Find where the given text appears and provide that cell's center as [x, y] coordinate. 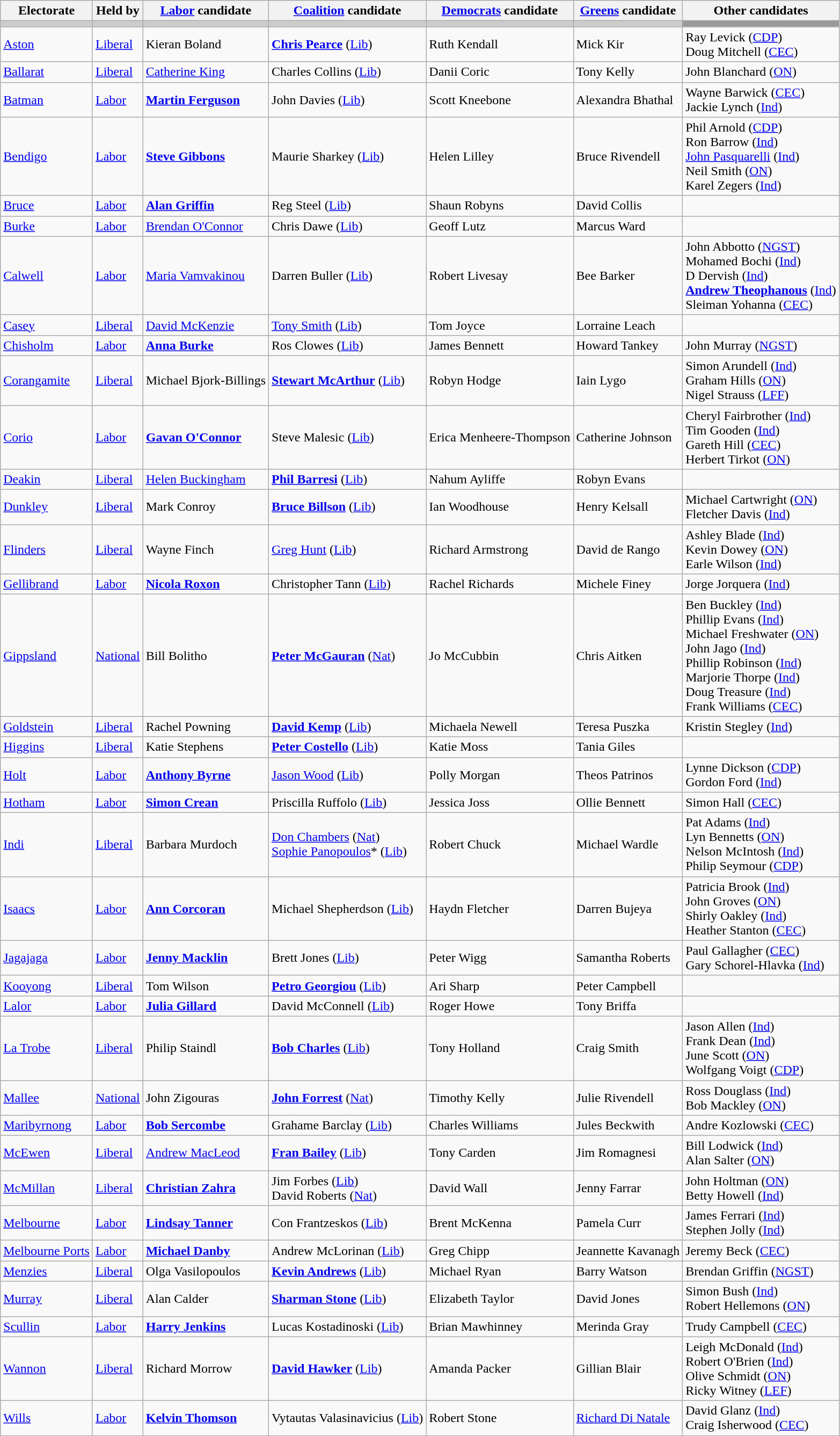
Simon Hall (CEC) [761, 802]
Gippsland [47, 655]
Brendan O'Connor [206, 226]
Melbourne Ports [47, 1251]
Michael Shepherdson (Lib) [348, 909]
David Kemp (Lib) [348, 727]
Rachel Powning [206, 727]
Steve Malesic (Lib) [348, 437]
Ian Woodhouse [500, 507]
Timothy Kelly [500, 1098]
Olga Vasilopoulos [206, 1271]
David McKenzie [206, 325]
Dunkley [47, 507]
Cheryl Fairbrother (Ind)Tim Gooden (Ind)Gareth Hill (CEC)Herbert Tirkot (ON) [761, 437]
Nicola Roxon [206, 584]
Jenny Macklin [206, 958]
John Murray (NGST) [761, 345]
Batman [47, 100]
David de Rango [628, 549]
Ollie Bennett [628, 802]
Christopher Tann (Lib) [348, 584]
Peter McGauran (Nat) [348, 655]
Jim Forbes (Lib)David Roberts (Nat) [348, 1188]
Catherine Johnson [628, 437]
Harry Jenkins [206, 1326]
Bruce Billson (Lib) [348, 507]
Michaela Newell [500, 727]
Electorate [47, 11]
Lucas Kostadinoski (Lib) [348, 1326]
Brendan Griffin (NGST) [761, 1271]
Greg Chipp [500, 1251]
Scott Kneebone [500, 100]
Indi [47, 844]
Steve Gibbons [206, 156]
Ashley Blade (Ind)Kevin Dowey (ON)Earle Wilson (Ind) [761, 549]
Ballarat [47, 72]
Jim Romagnesi [628, 1154]
Chris Dawe (Lib) [348, 226]
Tony Briffa [628, 1006]
Polly Morgan [500, 774]
Helen Lilley [500, 156]
Kieran Boland [206, 44]
Jorge Jorquera (Ind) [761, 584]
Sharman Stone (Lib) [348, 1299]
Democrats candidate [500, 11]
Brett Jones (Lib) [348, 958]
David McConnell (Lib) [348, 1006]
Wayne Barwick (CEC)Jackie Lynch (Ind) [761, 100]
Bill Lodwick (Ind)Alan Salter (ON) [761, 1154]
Christian Zahra [206, 1188]
David Collis [628, 206]
Rachel Richards [500, 584]
Wayne Finch [206, 549]
Michael Bjork-Billings [206, 380]
Isaacs [47, 909]
Pamela Curr [628, 1223]
Con Frantzeskos (Lib) [348, 1223]
Greg Hunt (Lib) [348, 549]
Katie Moss [500, 747]
Bill Bolitho [206, 655]
Chris Pearce (Lib) [348, 44]
Simon Bush (Ind)Robert Hellemons (ON) [761, 1299]
Howard Tankey [628, 345]
Patricia Brook (Ind) John Groves (ON)Shirly Oakley (Ind)Heather Stanton (CEC) [761, 909]
Corangamite [47, 380]
Stewart McArthur (Lib) [348, 380]
Philip Staindl [206, 1048]
David Jones [628, 1299]
Tony Carden [500, 1154]
Robyn Hodge [500, 380]
Andre Kozlowski (CEC) [761, 1126]
Murray [47, 1299]
Reg Steel (Lib) [348, 206]
David Glanz (Ind)Craig Isherwood (CEC) [761, 1418]
John Abbotto (NGST)Mohamed Bochi (Ind)D Dervish (Ind)Andrew Theophanous (Ind)Sleiman Yohanna (CEC) [761, 275]
Richard Di Natale [628, 1418]
Paul Gallagher (CEC)Gary Schorel-Hlavka (Ind) [761, 958]
Bob Charles (Lib) [348, 1048]
Darren Bujeya [628, 909]
Barbara Murdoch [206, 844]
Jules Beckwith [628, 1126]
Simon Crean [206, 802]
Maurie Sharkey (Lib) [348, 156]
Anthony Byrne [206, 774]
Jessica Joss [500, 802]
Richard Armstrong [500, 549]
James Bennett [500, 345]
Brian Mawhinney [500, 1326]
Michael Cartwright (ON)Fletcher Davis (Ind) [761, 507]
Richard Morrow [206, 1368]
Greens candidate [628, 11]
Elizabeth Taylor [500, 1299]
Grahame Barclay (Lib) [348, 1126]
Jeannette Kavanagh [628, 1251]
McEwen [47, 1154]
Geoff Lutz [500, 226]
Bob Sercombe [206, 1126]
Scullin [47, 1326]
Trudy Campbell (CEC) [761, 1326]
Phil Barresi (Lib) [348, 480]
Andrew McLorinan (Lib) [348, 1251]
Anna Burke [206, 345]
Henry Kelsall [628, 507]
Peter Costello (Lib) [348, 747]
Aston [47, 44]
John Blanchard (ON) [761, 72]
Lalor [47, 1006]
Theos Patrinos [628, 774]
Peter Wigg [500, 958]
Mick Kir [628, 44]
Ruth Kendall [500, 44]
Bruce [47, 206]
Julie Rivendell [628, 1098]
Kevin Andrews (Lib) [348, 1271]
Don Chambers (Nat)Sophie Panopoulos* (Lib) [348, 844]
Helen Buckingham [206, 480]
Catherine King [206, 72]
Bee Barker [628, 275]
Bruce Rivendell [628, 156]
Mark Conroy [206, 507]
Leigh McDonald (Ind)Robert O'Brien (Ind)Olive Schmidt (ON)Ricky Witney (LEF) [761, 1368]
Tania Giles [628, 747]
Deakin [47, 480]
Bendigo [47, 156]
Michael Wardle [628, 844]
Charles Collins (Lib) [348, 72]
Wills [47, 1418]
Teresa Puszka [628, 727]
La Trobe [47, 1048]
Goldstein [47, 727]
Chisholm [47, 345]
Coalition candidate [348, 11]
Shaun Robyns [500, 206]
Casey [47, 325]
Haydn Fletcher [500, 909]
Michael Danby [206, 1251]
Jenny Farrar [628, 1188]
Peter Campbell [628, 985]
Petro Georgiou (Lib) [348, 985]
Hotham [47, 802]
Alan Calder [206, 1299]
Jagajaga [47, 958]
Brent McKenna [500, 1223]
Ann Corcoran [206, 909]
Andrew MacLeod [206, 1154]
Robert Livesay [500, 275]
Jeremy Beck (CEC) [761, 1251]
Lindsay Tanner [206, 1223]
Barry Watson [628, 1271]
Nahum Ayliffe [500, 480]
Julia Gillard [206, 1006]
Labor candidate [206, 11]
Michael Ryan [500, 1271]
Other candidates [761, 11]
Craig Smith [628, 1048]
Mallee [47, 1098]
Jo McCubbin [500, 655]
Samantha Roberts [628, 958]
Chris Aitken [628, 655]
John Davies (Lib) [348, 100]
Danii Coric [500, 72]
Holt [47, 774]
Simon Arundell (Ind)Graham Hills (ON)Nigel Strauss (LFF) [761, 380]
David Wall [500, 1188]
Robyn Evans [628, 480]
John Holtman (ON)Betty Howell (Ind) [761, 1188]
Pat Adams (Ind)Lyn Bennetts (ON)Nelson McIntosh (Ind)Philip Seymour (CDP) [761, 844]
Wannon [47, 1368]
Flinders [47, 549]
Iain Lygo [628, 380]
Maribyrnong [47, 1126]
Burke [47, 226]
Priscilla Ruffolo (Lib) [348, 802]
David Hawker (Lib) [348, 1368]
Maria Vamvakinou [206, 275]
Robert Chuck [500, 844]
Gillian Blair [628, 1368]
Higgins [47, 747]
Tom Joyce [500, 325]
Alan Griffin [206, 206]
Kelvin Thomson [206, 1418]
Kooyong [47, 985]
Ari Sharp [500, 985]
Kristin Stegley (Ind) [761, 727]
Lorraine Leach [628, 325]
Ros Clowes (Lib) [348, 345]
Amanda Packer [500, 1368]
Calwell [47, 275]
James Ferrari (Ind)Stephen Jolly (Ind) [761, 1223]
John Forrest (Nat) [348, 1098]
Fran Bailey (Lib) [348, 1154]
Erica Menheere-Thompson [500, 437]
John Zigouras [206, 1098]
Roger Howe [500, 1006]
Martin Ferguson [206, 100]
Tom Wilson [206, 985]
Vytautas Valasinavicius (Lib) [348, 1418]
Michele Finey [628, 584]
Tony Holland [500, 1048]
Alexandra Bhathal [628, 100]
Robert Stone [500, 1418]
Merinda Gray [628, 1326]
Tony Kelly [628, 72]
Darren Buller (Lib) [348, 275]
Jason Allen (Ind)Frank Dean (Ind)June Scott (ON)Wolfgang Voigt (CDP) [761, 1048]
Corio [47, 437]
Jason Wood (Lib) [348, 774]
Ray Levick (CDP)Doug Mitchell (CEC) [761, 44]
Lynne Dickson (CDP)Gordon Ford (Ind) [761, 774]
Gellibrand [47, 584]
McMillan [47, 1188]
Marcus Ward [628, 226]
Charles Williams [500, 1126]
Gavan O'Connor [206, 437]
Menzies [47, 1271]
Ross Douglass (Ind)Bob Mackley (ON) [761, 1098]
Phil Arnold (CDP)Ron Barrow (Ind)John Pasquarelli (Ind)Neil Smith (ON)Karel Zegers (Ind) [761, 156]
Held by [118, 11]
Tony Smith (Lib) [348, 325]
Melbourne [47, 1223]
Katie Stephens [206, 747]
